Detect which cell encompasses the target text, then output its [X, Y] center coordinate. 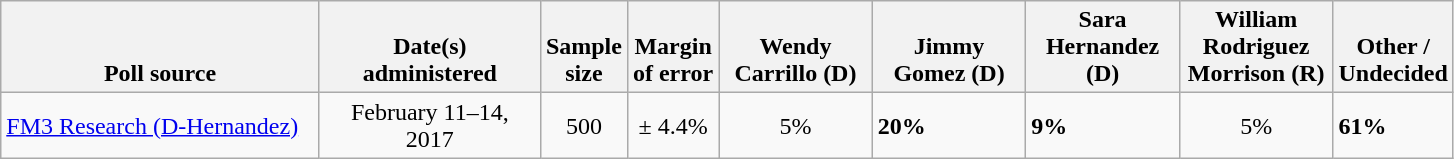
Marginof error [672, 47]
WendyCarrillo (D) [796, 47]
500 [584, 126]
February 11–14, 2017 [430, 126]
JimmyGomez (D) [949, 47]
Samplesize [584, 47]
9% [1103, 126]
20% [949, 126]
± 4.4% [672, 126]
Date(s)administered [430, 47]
61% [1393, 126]
Poll source [160, 47]
SaraHernandez (D) [1103, 47]
FM3 Research (D-Hernandez) [160, 126]
William RodriguezMorrison (R) [1256, 47]
Other /Undecided [1393, 47]
